Search for the cell housing the specified text and yield its (X, Y) center coordinate. 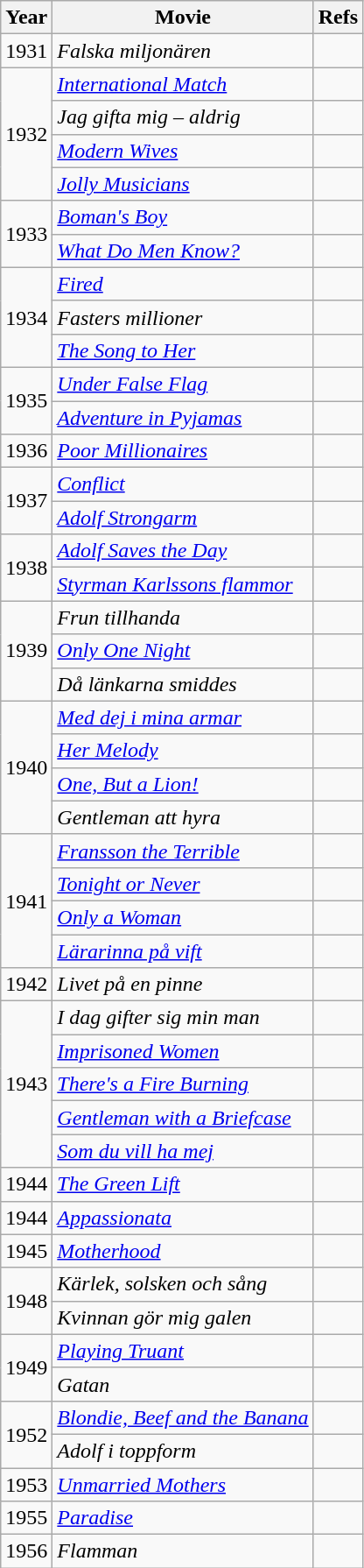
Fired (183, 284)
Poor Millionaires (183, 451)
Year (26, 18)
1956 (26, 1551)
Movie (183, 18)
Kvinnan gör mig galen (183, 1317)
Motherhood (183, 1251)
1948 (26, 1301)
What Do Men Know? (183, 251)
Flamman (183, 1551)
Imprisoned Women (183, 1051)
Only a Woman (183, 917)
Falska miljonären (183, 51)
One, But a Lion! (183, 784)
Under False Flag (183, 384)
Adventure in Pyjamas (183, 418)
1936 (26, 451)
1932 (26, 134)
Paradise (183, 1518)
Som du vill ha mej (183, 1151)
Gentleman with a Briefcase (183, 1118)
Appassionata (183, 1218)
1943 (26, 1084)
Playing Truant (183, 1351)
There's a Fire Burning (183, 1084)
Gentleman att hyra (183, 817)
Boman's Boy (183, 217)
Gatan (183, 1384)
Fasters millioner (183, 317)
Jag gifta mig – aldrig (183, 117)
1953 (26, 1485)
1931 (26, 51)
1938 (26, 568)
The Song to Her (183, 350)
1952 (26, 1434)
Tonight or Never (183, 884)
Frun tillhanda (183, 618)
Conflict (183, 484)
1940 (26, 767)
Adolf Strongarm (183, 518)
Då länkarna smiddes (183, 684)
Kärlek, solsken och sång (183, 1284)
1949 (26, 1367)
Livet på en pinne (183, 985)
1933 (26, 234)
1937 (26, 501)
1939 (26, 651)
1941 (26, 901)
Lärarinna på vift (183, 950)
International Match (183, 84)
Adolf i toppform (183, 1451)
1942 (26, 985)
Med dej i mina armar (183, 717)
I dag gifter sig min man (183, 1018)
Modern Wives (183, 151)
1935 (26, 400)
1955 (26, 1518)
1945 (26, 1251)
Fransson the Terrible (183, 851)
Unmarried Mothers (183, 1485)
Her Melody (183, 751)
Blondie, Beef and the Banana (183, 1417)
Only One Night (183, 651)
Adolf Saves the Day (183, 551)
Styrman Karlssons flammor (183, 584)
1934 (26, 317)
Refs (338, 18)
The Green Lift (183, 1184)
Jolly Musicians (183, 184)
